Return the [x, y] coordinate for the center point of the cell that contains the specified text.  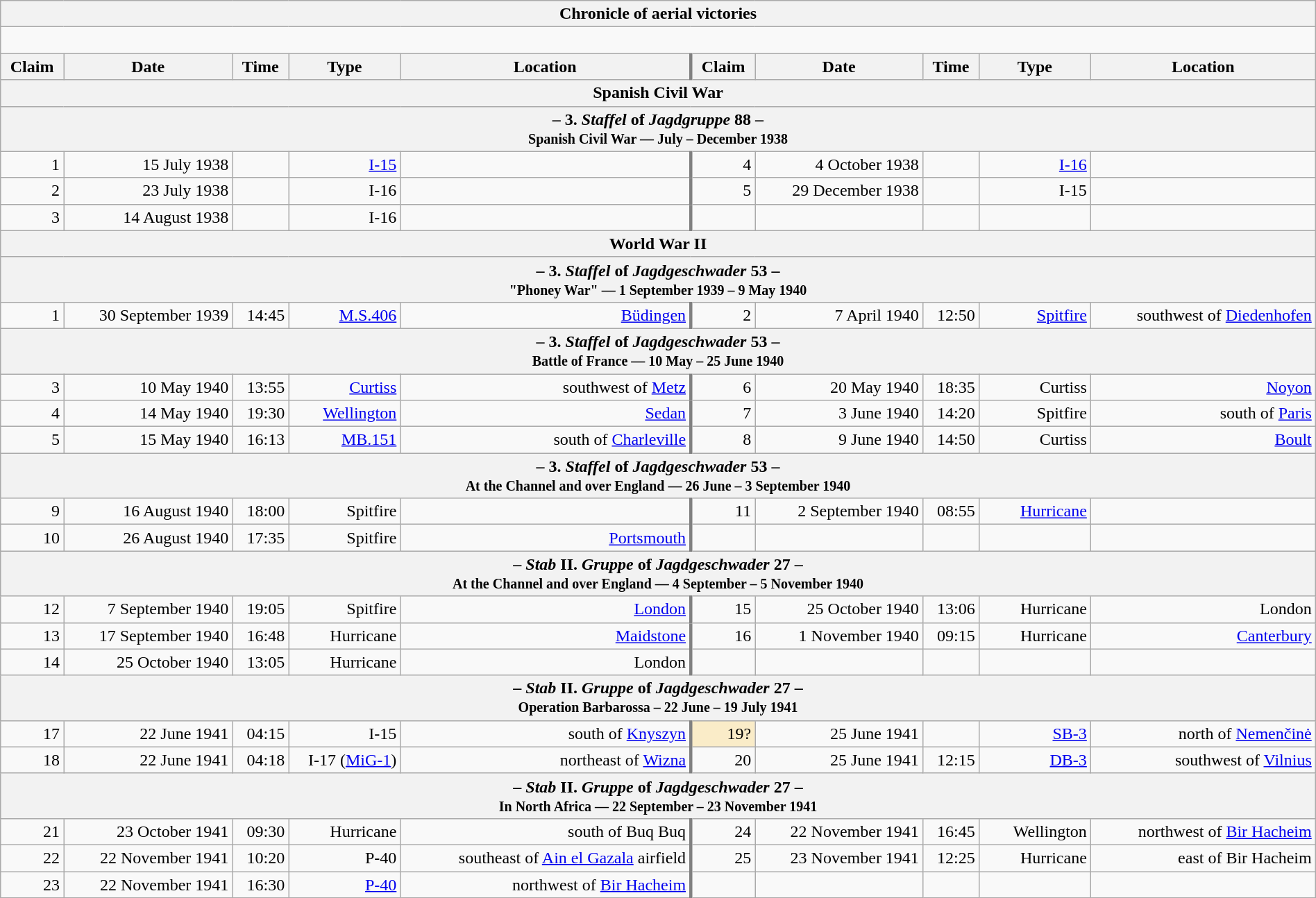
14:20 [951, 414]
17:35 [261, 538]
19:05 [261, 609]
14:45 [261, 315]
25 [723, 858]
– Stab II. Gruppe of Jagdgeschwader 27 –Operation Barbarossa – 22 June – 19 July 1941 [658, 698]
12:50 [951, 315]
14 May 1940 [149, 414]
7 [723, 414]
14:50 [951, 440]
Büdingen [546, 315]
– 3. Staffel of Jagdgeschwader 53 –"Phoney War" — 1 September 1939 – 9 May 1940 [658, 279]
16:13 [261, 440]
Canterbury [1203, 636]
southwest of Vilnius [1203, 760]
south of Charleville [546, 440]
southeast of Ain el Gazala airfield [546, 858]
7 September 1940 [149, 609]
12:15 [951, 760]
DB-3 [1034, 760]
16:48 [261, 636]
16:30 [261, 885]
– 3. Staffel of Jagdgruppe 88 –Spanish Civil War — July – December 1938 [658, 129]
14 [32, 662]
north of Nemenčinė [1203, 734]
24 [723, 831]
10 May 1940 [149, 387]
6 [723, 387]
3 June 1940 [839, 414]
Sedan [546, 414]
southwest of Diedenhofen [1203, 315]
08:55 [951, 511]
15 [723, 609]
23 July 1938 [149, 191]
16 August 1940 [149, 511]
13:05 [261, 662]
29 December 1938 [839, 191]
northeast of Wizna [546, 760]
– Stab II. Gruppe of Jagdgeschwader 27 –In North Africa — 22 September – 23 November 1941 [658, 795]
– 3. Staffel of Jagdgeschwader 53 –At the Channel and over England — 26 June – 3 September 1940 [658, 476]
04:18 [261, 760]
18 [32, 760]
SB-3 [1034, 734]
– Stab II. Gruppe of Jagdgeschwader 27 –At the Channel and over England — 4 September – 5 November 1940 [658, 573]
12 [32, 609]
17 [32, 734]
13 [32, 636]
04:15 [261, 734]
Noyon [1203, 387]
15 May 1940 [149, 440]
23 [32, 885]
Spanish Civil War [658, 93]
11 [723, 511]
– 3. Staffel of Jagdgeschwader 53 –Battle of France — 10 May – 25 June 1940 [658, 351]
south of Buq Buq [546, 831]
23 November 1941 [839, 858]
18:00 [261, 511]
23 October 1941 [149, 831]
13:06 [951, 609]
13:55 [261, 387]
1 November 1940 [839, 636]
10 [32, 538]
10:20 [261, 858]
Maidstone [546, 636]
12:25 [951, 858]
Chronicle of aerial victories [658, 14]
southwest of Metz [546, 387]
19:30 [261, 414]
22 [32, 858]
Portsmouth [546, 538]
14 August 1938 [149, 217]
M.S.406 [344, 315]
8 [723, 440]
south of Knyszyn [546, 734]
east of Bir Hacheim [1203, 858]
20 May 1940 [839, 387]
21 [32, 831]
16 [723, 636]
2 September 1940 [839, 511]
7 April 1940 [839, 315]
4 October 1938 [839, 164]
9 [32, 511]
World War II [658, 244]
30 September 1939 [149, 315]
9 June 1940 [839, 440]
Boult [1203, 440]
16:45 [951, 831]
17 September 1940 [149, 636]
09:30 [261, 831]
20 [723, 760]
26 August 1940 [149, 538]
19? [723, 734]
I-17 (MiG-1) [344, 760]
MB.151 [344, 440]
09:15 [951, 636]
south of Paris [1203, 414]
15 July 1938 [149, 164]
18:35 [951, 387]
